Determine the (x, y) coordinate at the center of the cell enclosing the given text.  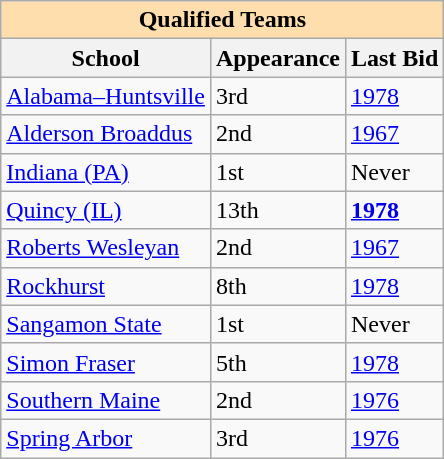
Sangamon State (106, 324)
Alderson Broaddus (106, 134)
8th (278, 286)
Last Bid (394, 58)
School (106, 58)
Roberts Wesleyan (106, 248)
Southern Maine (106, 400)
Qualified Teams (222, 20)
Spring Arbor (106, 438)
Indiana (PA) (106, 172)
Quincy (IL) (106, 210)
Appearance (278, 58)
5th (278, 362)
Rockhurst (106, 286)
13th (278, 210)
Simon Fraser (106, 362)
Alabama–Huntsville (106, 96)
